Return the [X, Y] coordinate for the center point of the cell that contains the specified text.  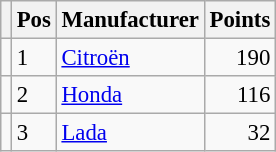
116 [240, 95]
Lada [130, 133]
Honda [130, 95]
Manufacturer [130, 20]
1 [34, 58]
Citroën [130, 58]
Pos [34, 20]
Points [240, 20]
2 [34, 95]
190 [240, 58]
32 [240, 133]
3 [34, 133]
